Return (X, Y) of the center of cell containing provided text 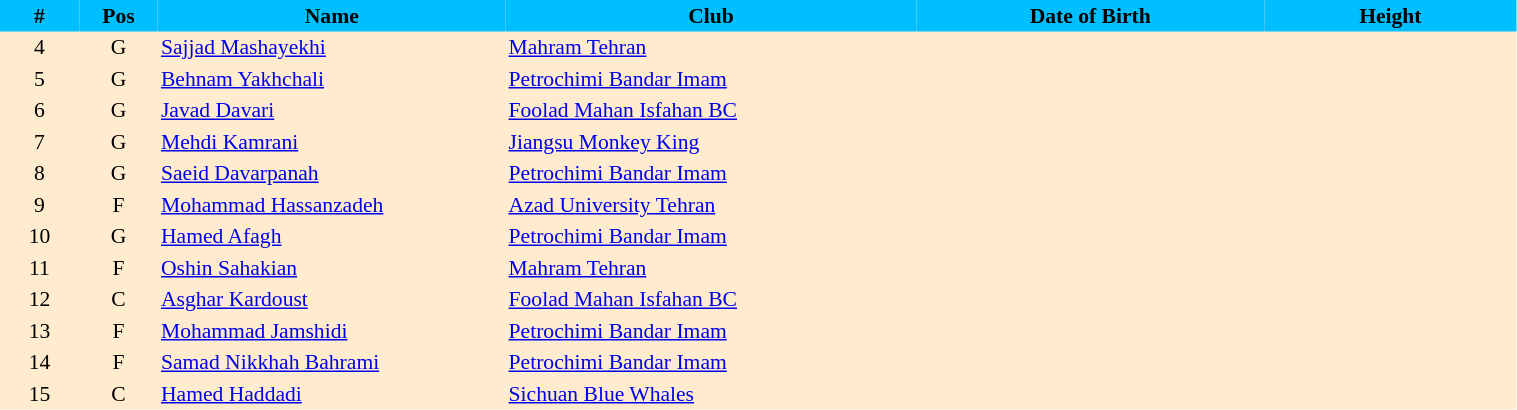
14 (40, 362)
Date of Birth (1090, 16)
Oshin Sahakian (332, 268)
Hamed Haddadi (332, 394)
# (40, 16)
Javad Davari (332, 110)
Sichuan Blue Whales (712, 394)
13 (40, 331)
Mohammad Jamshidi (332, 331)
Sajjad Mashayekhi (332, 48)
Hamed Afagh (332, 236)
8 (40, 174)
Club (712, 16)
Jiangsu Monkey King (712, 142)
5 (40, 79)
Mohammad Hassanzadeh (332, 205)
Name (332, 16)
7 (40, 142)
9 (40, 205)
Mehdi Kamrani (332, 142)
Samad Nikkhah Bahrami (332, 362)
4 (40, 48)
Asghar Kardoust (332, 300)
Pos (118, 16)
Behnam Yakhchali (332, 79)
11 (40, 268)
Saeid Davarpanah (332, 174)
6 (40, 110)
15 (40, 394)
10 (40, 236)
Azad University Tehran (712, 205)
12 (40, 300)
Height (1390, 16)
